Capture the cell that displays the provided text and extract its [x, y] central coordinate. 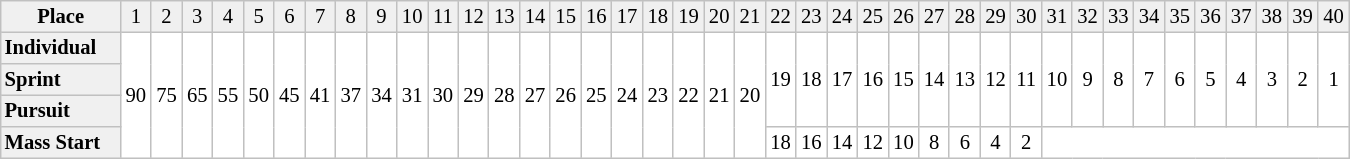
90 [136, 95]
Individual [61, 48]
41 [320, 95]
Pursuit [61, 111]
39 [1302, 16]
55 [228, 95]
65 [198, 95]
38 [1272, 16]
50 [258, 95]
Mass Start [61, 142]
75 [166, 95]
45 [290, 95]
33 [1118, 16]
32 [1088, 16]
36 [1210, 16]
35 [1180, 16]
Place [61, 16]
40 [1334, 16]
Sprint [61, 80]
